Output the (X, Y) coordinate of the center of the cell containing the given text.  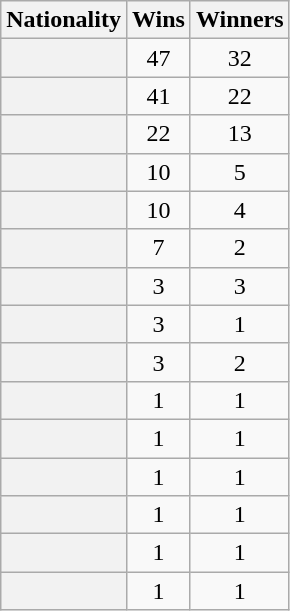
13 (240, 134)
Wins (158, 20)
47 (158, 58)
Nationality (64, 20)
7 (158, 248)
5 (240, 172)
32 (240, 58)
41 (158, 96)
4 (240, 210)
Winners (240, 20)
